Capture the cell that displays the provided text and extract its (X, Y) central coordinate. 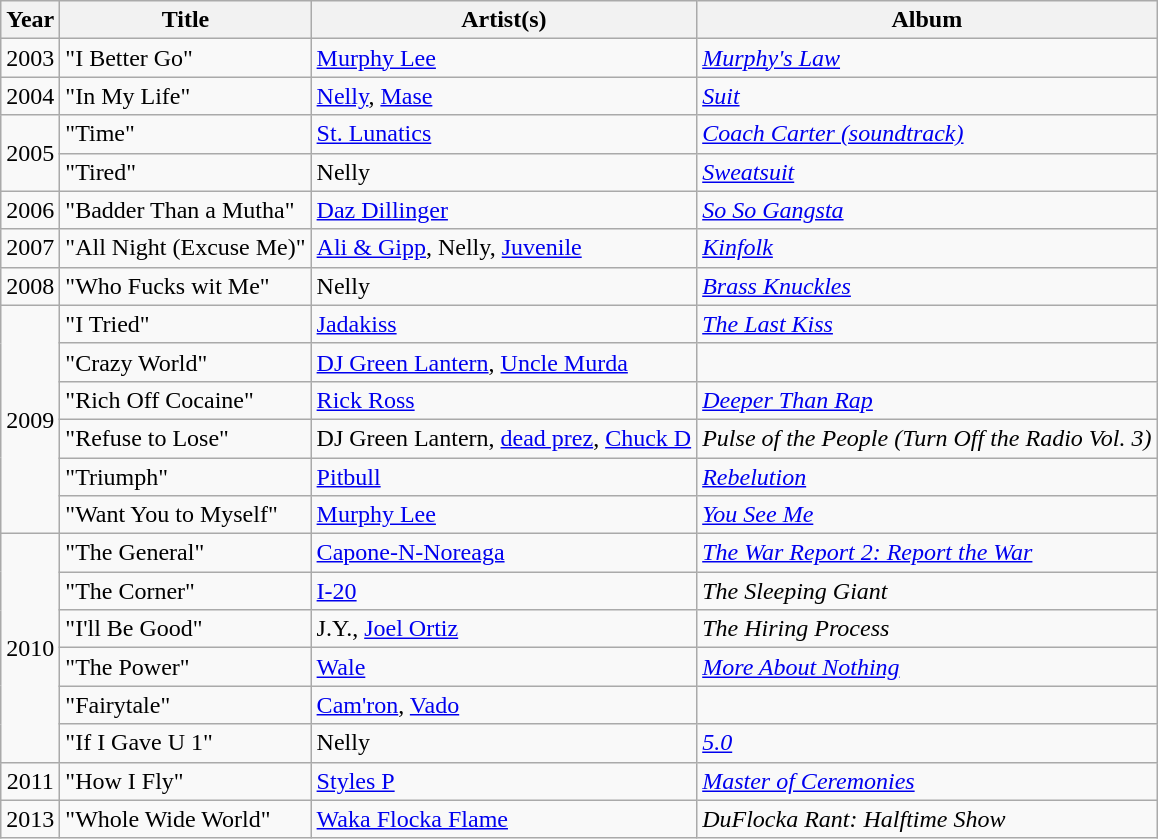
Artist(s) (504, 20)
The War Report 2: Report the War (927, 553)
"Fairytale" (186, 705)
Ali & Gipp, Nelly, Juvenile (504, 248)
Capone-N-Noreaga (504, 553)
Suit (927, 96)
"All Night (Excuse Me)" (186, 248)
"Badder Than a Mutha" (186, 210)
"Tired" (186, 172)
"Refuse to Lose" (186, 438)
2004 (30, 96)
2008 (30, 286)
Year (30, 20)
You See Me (927, 515)
"Triumph" (186, 477)
So So Gangsta (927, 210)
Nelly, Mase (504, 96)
2006 (30, 210)
Jadakiss (504, 324)
Waka Flocka Flame (504, 819)
2003 (30, 58)
"Time" (186, 134)
Rick Ross (504, 400)
The Sleeping Giant (927, 591)
"Who Fucks wit Me" (186, 286)
"The Corner" (186, 591)
"Crazy World" (186, 362)
Master of Ceremonies (927, 781)
DJ Green Lantern, Uncle Murda (504, 362)
5.0 (927, 743)
Daz Dillinger (504, 210)
The Last Kiss (927, 324)
Wale (504, 667)
Deeper Than Rap (927, 400)
2010 (30, 648)
"I'll Be Good" (186, 629)
"Rich Off Cocaine" (186, 400)
2011 (30, 781)
Brass Knuckles (927, 286)
2009 (30, 419)
"Whole Wide World" (186, 819)
I-20 (504, 591)
"If I Gave U 1" (186, 743)
"How I Fly" (186, 781)
Styles P (504, 781)
"Want You to Myself" (186, 515)
"In My Life" (186, 96)
Murphy's Law (927, 58)
"The Power" (186, 667)
More About Nothing (927, 667)
DJ Green Lantern, dead prez, Chuck D (504, 438)
Pitbull (504, 477)
2005 (30, 153)
2013 (30, 819)
"The General" (186, 553)
Rebelution (927, 477)
Cam'ron, Vado (504, 705)
"I Tried" (186, 324)
The Hiring Process (927, 629)
2007 (30, 248)
Sweatsuit (927, 172)
Pulse of the People (Turn Off the Radio Vol. 3) (927, 438)
Album (927, 20)
Title (186, 20)
St. Lunatics (504, 134)
J.Y., Joel Ortiz (504, 629)
Kinfolk (927, 248)
Coach Carter (soundtrack) (927, 134)
DuFlocka Rant: Halftime Show (927, 819)
"I Better Go" (186, 58)
